Output the (X, Y) coordinate of the center of the cell containing the given text.  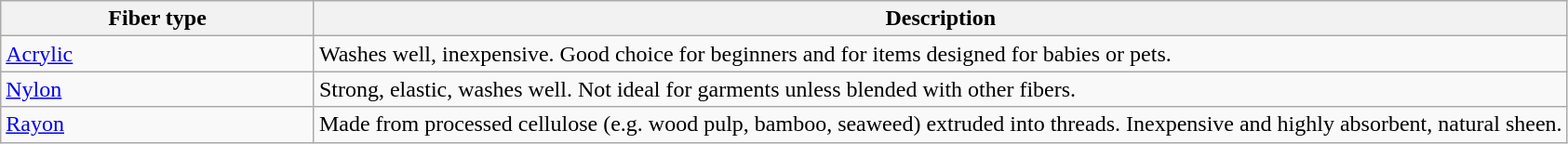
Washes well, inexpensive. Good choice for beginners and for items designed for babies or pets. (940, 54)
Nylon (158, 89)
Strong, elastic, washes well. Not ideal for garments unless blended with other fibers. (940, 89)
Acrylic (158, 54)
Made from processed cellulose (e.g. wood pulp, bamboo, seaweed) extruded into threads. Inexpensive and highly absorbent, natural sheen. (940, 124)
Rayon (158, 124)
Fiber type (158, 19)
Description (940, 19)
